Extract the (x, y) coordinate from the center of the cell holding the provided text.  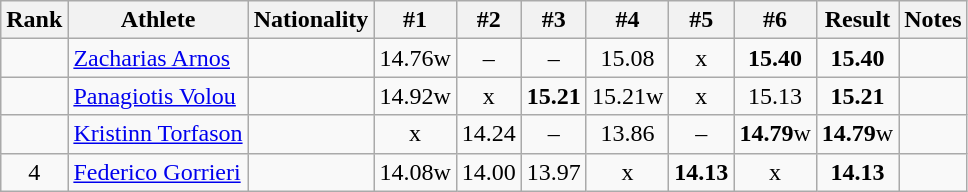
14.08w (415, 172)
14.92w (415, 96)
14.24 (488, 134)
Nationality (311, 20)
Kristinn Torfason (158, 134)
13.86 (627, 134)
15.08 (627, 58)
15.13 (775, 96)
Notes (933, 20)
14.00 (488, 172)
Rank (34, 20)
#2 (488, 20)
Athlete (158, 20)
Result (857, 20)
#3 (554, 20)
14.76w (415, 58)
15.21w (627, 96)
Federico Gorrieri (158, 172)
#5 (702, 20)
#6 (775, 20)
13.97 (554, 172)
4 (34, 172)
#1 (415, 20)
Zacharias Arnos (158, 58)
Panagiotis Volou (158, 96)
#4 (627, 20)
